Identify which cell holds the provided text, then report its (x, y) central coordinate. 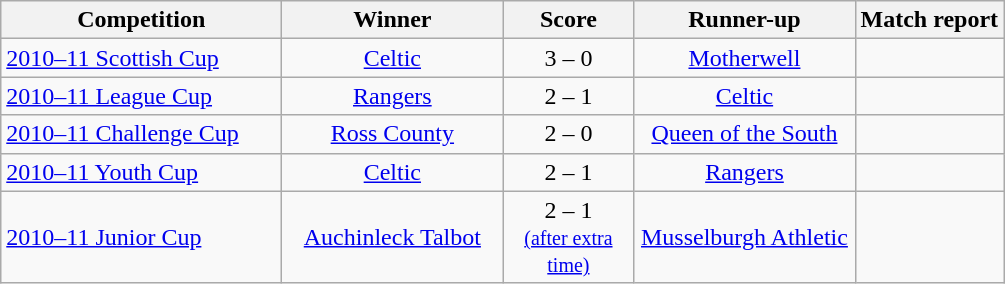
Winner (392, 20)
3 – 0 (568, 58)
Ross County (392, 134)
Auchinleck Talbot (392, 237)
Musselburgh Athletic (744, 237)
2 – 1 (after extra time) (568, 237)
2 – 0 (568, 134)
Score (568, 20)
2010–11 League Cup (142, 96)
Runner-up (744, 20)
2010–11 Scottish Cup (142, 58)
2010–11 Junior Cup (142, 237)
Competition (142, 20)
2010–11 Challenge Cup (142, 134)
2010–11 Youth Cup (142, 172)
Match report (930, 20)
Queen of the South (744, 134)
Motherwell (744, 58)
